Identify which cell holds the provided text, then report its [X, Y] central coordinate. 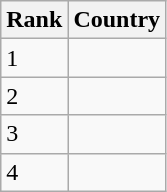
3 [34, 134]
Rank [34, 20]
4 [34, 172]
1 [34, 58]
2 [34, 96]
Country [117, 20]
